Detect which cell encompasses the target text, then output its (x, y) center coordinate. 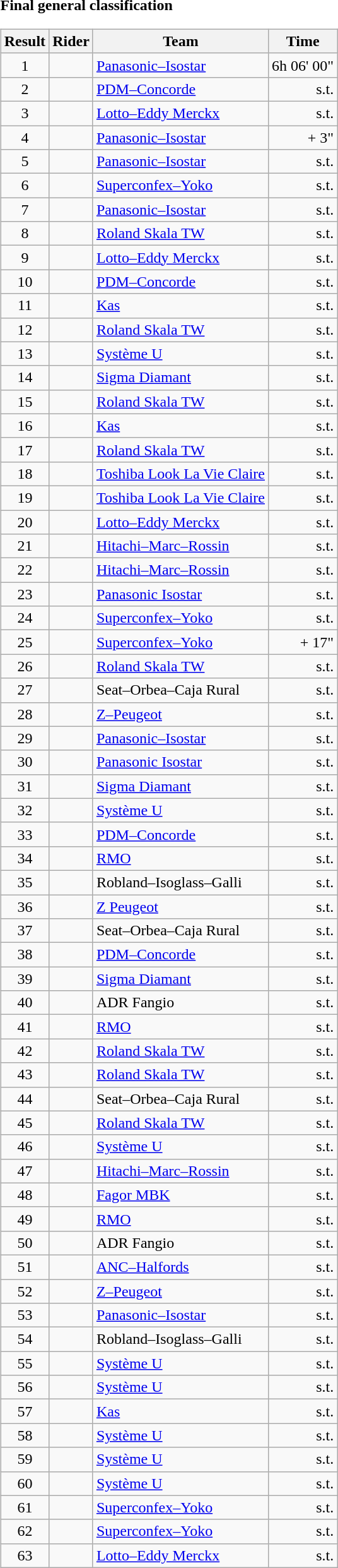
43 (25, 1075)
22 (25, 570)
8 (25, 234)
Fagor MBK (180, 1195)
14 (25, 378)
59 (25, 1459)
37 (25, 931)
13 (25, 354)
21 (25, 546)
17 (25, 450)
34 (25, 858)
1 (25, 65)
16 (25, 426)
9 (25, 258)
44 (25, 1099)
57 (25, 1411)
46 (25, 1147)
18 (25, 474)
36 (25, 906)
Rider (71, 41)
5 (25, 162)
3 (25, 113)
Z Peugeot (180, 906)
26 (25, 666)
42 (25, 1051)
19 (25, 498)
47 (25, 1171)
40 (25, 1003)
23 (25, 594)
6h 06' 00" (303, 65)
39 (25, 979)
60 (25, 1483)
6 (25, 186)
ANC–Halfords (180, 1267)
29 (25, 738)
48 (25, 1195)
4 (25, 137)
56 (25, 1387)
58 (25, 1435)
+ 17" (303, 642)
45 (25, 1123)
50 (25, 1243)
20 (25, 522)
54 (25, 1339)
11 (25, 306)
10 (25, 282)
55 (25, 1363)
Team (180, 41)
35 (25, 882)
32 (25, 810)
15 (25, 402)
Result (25, 41)
30 (25, 762)
28 (25, 714)
7 (25, 210)
27 (25, 690)
12 (25, 330)
+ 3" (303, 137)
33 (25, 834)
61 (25, 1507)
2 (25, 89)
62 (25, 1531)
51 (25, 1267)
24 (25, 618)
41 (25, 1027)
49 (25, 1219)
52 (25, 1291)
38 (25, 955)
25 (25, 642)
Time (303, 41)
53 (25, 1315)
63 (25, 1555)
31 (25, 786)
